Provide the (X, Y) coordinate of the cell's center where the given text is located.  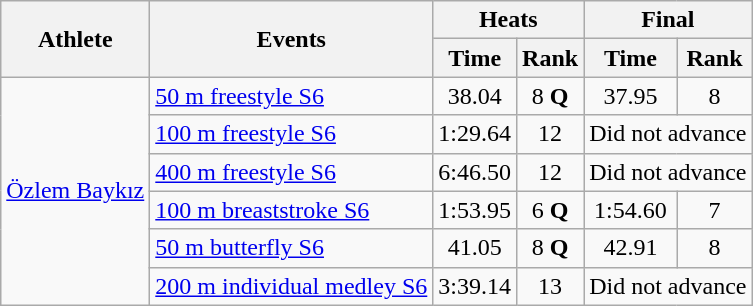
41.05 (475, 248)
1:54.60 (630, 210)
100 m freestyle S6 (292, 134)
Özlem Baykız (76, 191)
38.04 (475, 96)
400 m freestyle S6 (292, 172)
3:39.14 (475, 286)
37.95 (630, 96)
6:46.50 (475, 172)
50 m freestyle S6 (292, 96)
6 Q (550, 210)
50 m butterfly S6 (292, 248)
7 (714, 210)
Final (668, 20)
1:29.64 (475, 134)
13 (550, 286)
Athlete (76, 39)
Heats (508, 20)
Events (292, 39)
1:53.95 (475, 210)
42.91 (630, 248)
100 m breaststroke S6 (292, 210)
200 m individual medley S6 (292, 286)
